Return (x, y) of the center of cell containing provided text 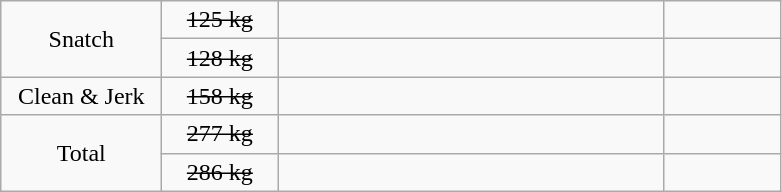
158 kg (220, 96)
Total (82, 153)
Snatch (82, 39)
277 kg (220, 134)
128 kg (220, 58)
Clean & Jerk (82, 96)
286 kg (220, 172)
125 kg (220, 20)
